Determine the [x, y] coordinate at the center of the cell enclosing the given text.  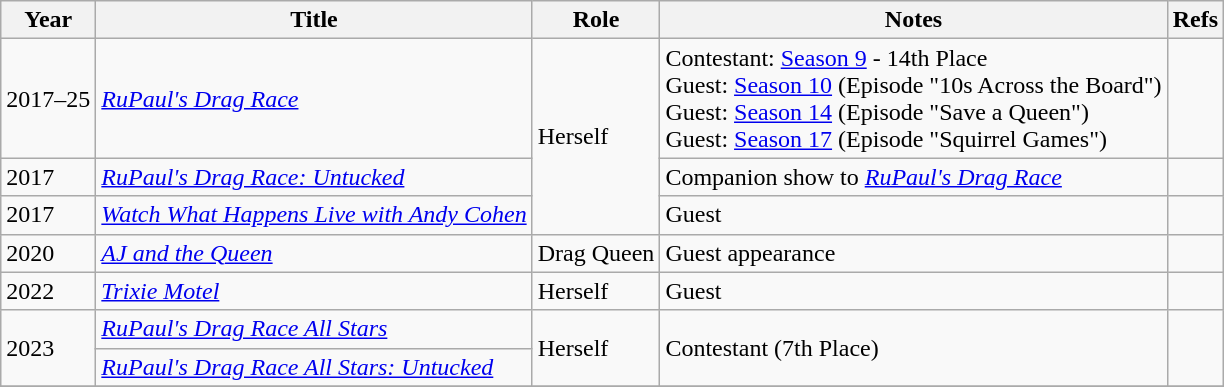
RuPaul's Drag Race All Stars: Untucked [314, 367]
Companion show to RuPaul's Drag Race [914, 177]
RuPaul's Drag Race: Untucked [314, 177]
Guest appearance [914, 253]
RuPaul's Drag Race [314, 98]
AJ and the Queen [314, 253]
Watch What Happens Live with Andy Cohen [314, 215]
Notes [914, 20]
RuPaul's Drag Race All Stars [314, 329]
Refs [1195, 20]
2023 [48, 348]
Title [314, 20]
2020 [48, 253]
Role [596, 20]
2017–25 [48, 98]
2022 [48, 291]
Drag Queen [596, 253]
Year [48, 20]
Contestant (7th Place) [914, 348]
Trixie Motel [314, 291]
